Find where the given text appears and provide that cell's center as (X, Y) coordinate. 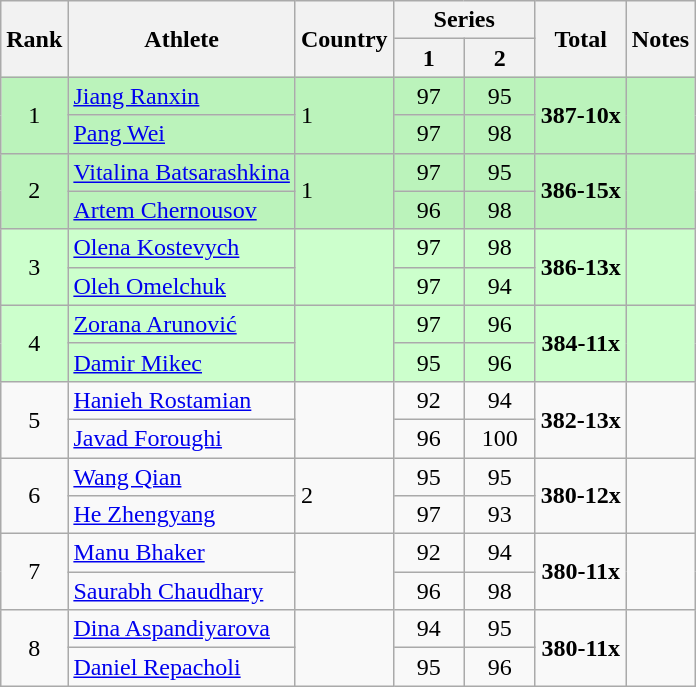
Hanieh Rostamian (182, 400)
Damir Mikec (182, 362)
Pang Wei (182, 134)
100 (500, 438)
Notes (660, 39)
Zorana Arunović (182, 324)
382-13x (580, 419)
387-10x (580, 115)
386-13x (580, 267)
8 (34, 648)
Daniel Repacholi (182, 667)
Country (344, 39)
384-11x (580, 343)
7 (34, 572)
Series (464, 20)
Artem Chernousov (182, 210)
Manu Bhaker (182, 553)
Rank (34, 39)
93 (500, 515)
He Zhengyang (182, 515)
380-12x (580, 496)
4 (34, 343)
Total (580, 39)
6 (34, 496)
Athlete (182, 39)
386-15x (580, 191)
Wang Qian (182, 477)
Jiang Ranxin (182, 96)
Javad Foroughi (182, 438)
Olena Kostevych (182, 248)
3 (34, 267)
5 (34, 419)
Saurabh Chaudhary (182, 591)
Vitalina Batsarashkina (182, 172)
Oleh Omelchuk (182, 286)
Dina Aspandiyarova (182, 629)
